For the text-containing cell, return its midpoint in [X, Y] coordinate format. 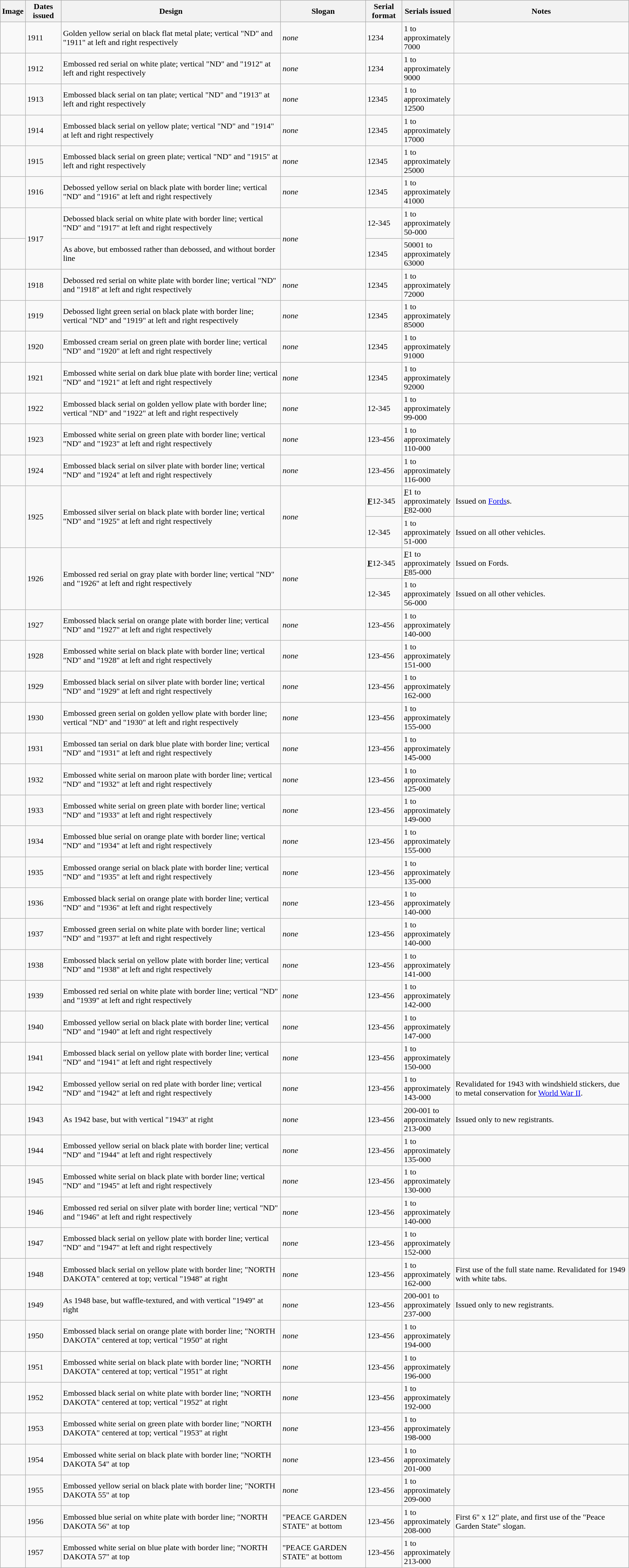
Embossed black serial on yellow plate with border line; vertical "ND" and "1941" at left and right respectively [171, 1058]
1955 [43, 1490]
1 to approximately 213-000 [428, 1552]
1930 [43, 718]
1922 [43, 409]
F1 to approximately F85-000 [428, 563]
1 to approximately 41000 [428, 192]
Notes [541, 11]
1939 [43, 996]
1920 [43, 347]
Embossed white serial on blue plate with border line; "NORTH DAKOTA 57" at top [171, 1552]
1 to approximately 12500 [428, 99]
1921 [43, 377]
1948 [43, 1274]
1942 [43, 1089]
Embossed cream serial on green plate with border line; vertical "ND" and "1920" at left and right respectively [171, 347]
1 to approximately 17000 [428, 130]
Debossed black serial on white plate with border line; vertical "ND" and "1917" at left and right respectively [171, 223]
200-001 to approximately 237-000 [428, 1305]
1915 [43, 161]
1 to approximately 56-000 [428, 594]
1 to approximately 51-000 [428, 532]
1 to approximately 141-000 [428, 965]
1950 [43, 1336]
Embossed black serial on green plate; vertical "ND" and "1915" at left and right respectively [171, 161]
Issued on Fordss. [541, 501]
1 to approximately 201-000 [428, 1460]
1947 [43, 1243]
1945 [43, 1181]
1936 [43, 903]
1 to approximately 125-000 [428, 779]
Embossed white serial on black plate with border line; vertical "ND" and "1945" at left and right respectively [171, 1181]
1919 [43, 316]
1931 [43, 748]
1 to approximately 192-000 [428, 1398]
1943 [43, 1119]
1 to approximately 116-000 [428, 470]
Embossed black serial on orange plate with border line; vertical "ND" and "1936" at left and right respectively [171, 903]
1913 [43, 99]
Embossed black serial on tan plate; vertical "ND" and "1913" at left and right respectively [171, 99]
1949 [43, 1305]
1954 [43, 1460]
As above, but embossed rather than debossed, and without border line [171, 254]
1 to approximately 145-000 [428, 748]
Embossed white serial on black plate with border line; "NORTH DAKOTA" centered at top; vertical "1951" at right [171, 1367]
1 to approximately 147-000 [428, 1027]
1 to approximately 149-000 [428, 810]
1 to approximately 130-000 [428, 1181]
Debossed red serial on white plate with border line; vertical "ND" and "1918" at left and right respectively [171, 285]
1924 [43, 470]
Embossed red serial on silver plate with border line; vertical "ND" and "1946" at left and right respectively [171, 1212]
Issued on Fords. [541, 563]
Embossed black serial on yellow plate with border line; "NORTH DAKOTA" centered at top; vertical "1948" at right [171, 1274]
Embossed black serial on orange plate with border line; vertical "ND" and "1927" at left and right respectively [171, 625]
Embossed silver serial on black plate with border line; vertical "ND" and "1925" at left and right respectively [171, 517]
Embossed white serial on maroon plate with border line; vertical "ND" and "1932" at left and right respectively [171, 779]
Embossed yellow serial on black plate with border line; vertical "ND" and "1944" at left and right respectively [171, 1150]
1 to approximately 152-000 [428, 1243]
Embossed white serial on green plate with border line; vertical "ND" and "1923" at left and right respectively [171, 440]
Debossed light green serial on black plate with border line; vertical "ND" and "1919" at left and right respectively [171, 316]
Embossed black serial on golden yellow plate with border line; vertical "ND" and "1922" at left and right respectively [171, 409]
Embossed black serial on silver plate with border line; vertical "ND" and "1929" at left and right respectively [171, 687]
Embossed black serial on yellow plate with border line; vertical "ND" and "1947" at left and right respectively [171, 1243]
Embossed green serial on white plate with border line; vertical "ND" and "1937" at left and right respectively [171, 934]
1917 [43, 238]
1914 [43, 130]
Revalidated for 1943 with windshield stickers, due to metal conservation for World War II. [541, 1089]
Embossed black serial on white plate with border line; "NORTH DAKOTA" centered at top; vertical "1952" at right [171, 1398]
Embossed green serial on golden yellow plate with border line; vertical "ND" and "1930" at left and right respectively [171, 718]
1916 [43, 192]
As 1948 base, but waffle-textured, and with vertical "1949" at right [171, 1305]
1946 [43, 1212]
1 to approximately 196-000 [428, 1367]
1927 [43, 625]
Embossed orange serial on black plate with border line; vertical "ND" and "1935" at left and right respectively [171, 872]
Embossed red serial on white plate; vertical "ND" and "1912" at left and right respectively [171, 68]
1956 [43, 1521]
1944 [43, 1150]
Embossed white serial on black plate with border line; vertical "ND" and "1928" at left and right respectively [171, 656]
1926 [43, 579]
1 to approximately 25000 [428, 161]
1911 [43, 38]
1952 [43, 1398]
1 to approximately 150-000 [428, 1058]
Debossed yellow serial on black plate with border line; vertical "ND" and "1916" at left and right respectively [171, 192]
Embossed blue serial on orange plate with border line; vertical "ND" and "1934" at left and right respectively [171, 841]
1 to approximately 143-000 [428, 1089]
Serial format [384, 11]
Embossed black serial on orange plate with border line; "NORTH DAKOTA" centered at top; vertical "1950" at right [171, 1336]
200-001 to approximately 213-000 [428, 1119]
First use of the full state name. Revalidated for 1949 with white tabs. [541, 1274]
1 to approximately 9000 [428, 68]
Embossed tan serial on dark blue plate with border line; vertical "ND" and "1931" at left and right respectively [171, 748]
1929 [43, 687]
Embossed white serial on dark blue plate with border line; vertical "ND" and "1921" at left and right respectively [171, 377]
1 to approximately 85000 [428, 316]
As 1942 base, but with vertical "1943" at right [171, 1119]
1 to approximately 91000 [428, 347]
1 to approximately 209-000 [428, 1490]
1 to approximately 151-000 [428, 656]
1957 [43, 1552]
1 to approximately 7000 [428, 38]
50001 to approximately 63000 [428, 254]
1937 [43, 934]
1 to approximately 110-000 [428, 440]
Embossed yellow serial on black plate with border line; vertical "ND" and "1940" at left and right respectively [171, 1027]
1923 [43, 440]
1 to approximately 92000 [428, 377]
Embossed blue serial on white plate with border line; "NORTH DAKOTA 56" at top [171, 1521]
1 to approximately 72000 [428, 285]
Embossed white serial on green plate with border line; "NORTH DAKOTA" centered at top; vertical "1953" at right [171, 1429]
1912 [43, 68]
Embossed yellow serial on red plate with border line; vertical "ND" and "1942" at left and right respectively [171, 1089]
1 to approximately 208-000 [428, 1521]
Embossed red serial on white plate with border line; vertical "ND" and "1939" at left and right respectively [171, 996]
Embossed red serial on gray plate with border line; vertical "ND" and "1926" at left and right respectively [171, 579]
Embossed black serial on yellow plate; vertical "ND" and "1914" at left and right respectively [171, 130]
1940 [43, 1027]
Slogan [323, 11]
1934 [43, 841]
Embossed black serial on silver plate with border line; vertical "ND" and "1924" at left and right respectively [171, 470]
Design [171, 11]
Embossed white serial on black plate with border line; "NORTH DAKOTA 54" at top [171, 1460]
1938 [43, 965]
1933 [43, 810]
1951 [43, 1367]
Embossed yellow serial on black plate with border line; "NORTH DAKOTA 55" at top [171, 1490]
Embossed white serial on green plate with border line; vertical "ND" and "1933" at left and right respectively [171, 810]
Serials issued [428, 11]
Embossed black serial on yellow plate with border line; vertical "ND" and "1938" at left and right respectively [171, 965]
First 6" x 12" plate, and first use of the "Peace Garden State" slogan. [541, 1521]
1 to approximately 99-000 [428, 409]
F1 to approximately F82-000 [428, 501]
1935 [43, 872]
Dates issued [43, 11]
1 to approximately 194-000 [428, 1336]
Golden yellow serial on black flat metal plate; vertical "ND" and "1911" at left and right respectively [171, 38]
1 to approximately 142-000 [428, 996]
1925 [43, 517]
1928 [43, 656]
1 to approximately 198-000 [428, 1429]
1932 [43, 779]
1941 [43, 1058]
1953 [43, 1429]
1 to approximately 50-000 [428, 223]
1918 [43, 285]
Image [13, 11]
